From the cell containing the given text, extract its center point as [x, y] coordinate. 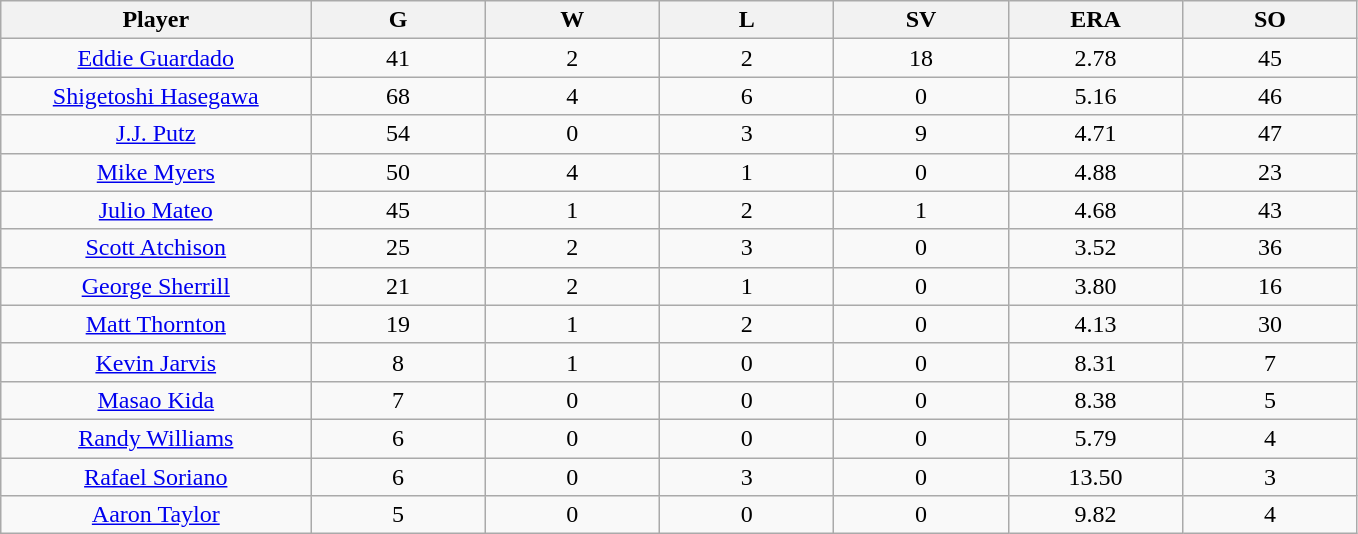
36 [1270, 248]
3.80 [1095, 286]
3.52 [1095, 248]
54 [398, 134]
8.38 [1095, 400]
Eddie Guardado [156, 58]
46 [1270, 96]
SV [921, 20]
5.16 [1095, 96]
68 [398, 96]
13.50 [1095, 477]
19 [398, 324]
Aaron Taylor [156, 515]
Player [156, 20]
W [572, 20]
Shigetoshi Hasegawa [156, 96]
8.31 [1095, 362]
Masao Kida [156, 400]
Randy Williams [156, 438]
ERA [1095, 20]
4.68 [1095, 210]
Julio Mateo [156, 210]
9 [921, 134]
18 [921, 58]
23 [1270, 172]
George Sherrill [156, 286]
SO [1270, 20]
9.82 [1095, 515]
8 [398, 362]
Kevin Jarvis [156, 362]
Scott Atchison [156, 248]
Rafael Soriano [156, 477]
L [747, 20]
50 [398, 172]
47 [1270, 134]
4.88 [1095, 172]
Matt Thornton [156, 324]
Mike Myers [156, 172]
25 [398, 248]
2.78 [1095, 58]
30 [1270, 324]
5.79 [1095, 438]
G [398, 20]
43 [1270, 210]
4.71 [1095, 134]
41 [398, 58]
16 [1270, 286]
4.13 [1095, 324]
J.J. Putz [156, 134]
21 [398, 286]
